Locate the cell with the specified text and output its [X, Y] center coordinate. 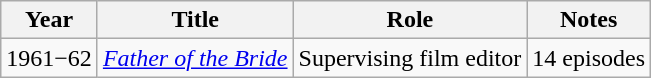
Notes [589, 20]
1961−62 [50, 58]
Father of the Bride [195, 58]
Title [195, 20]
Supervising film editor [410, 58]
14 episodes [589, 58]
Year [50, 20]
Role [410, 20]
